Detect which cell encompasses the target text, then output its (X, Y) center coordinate. 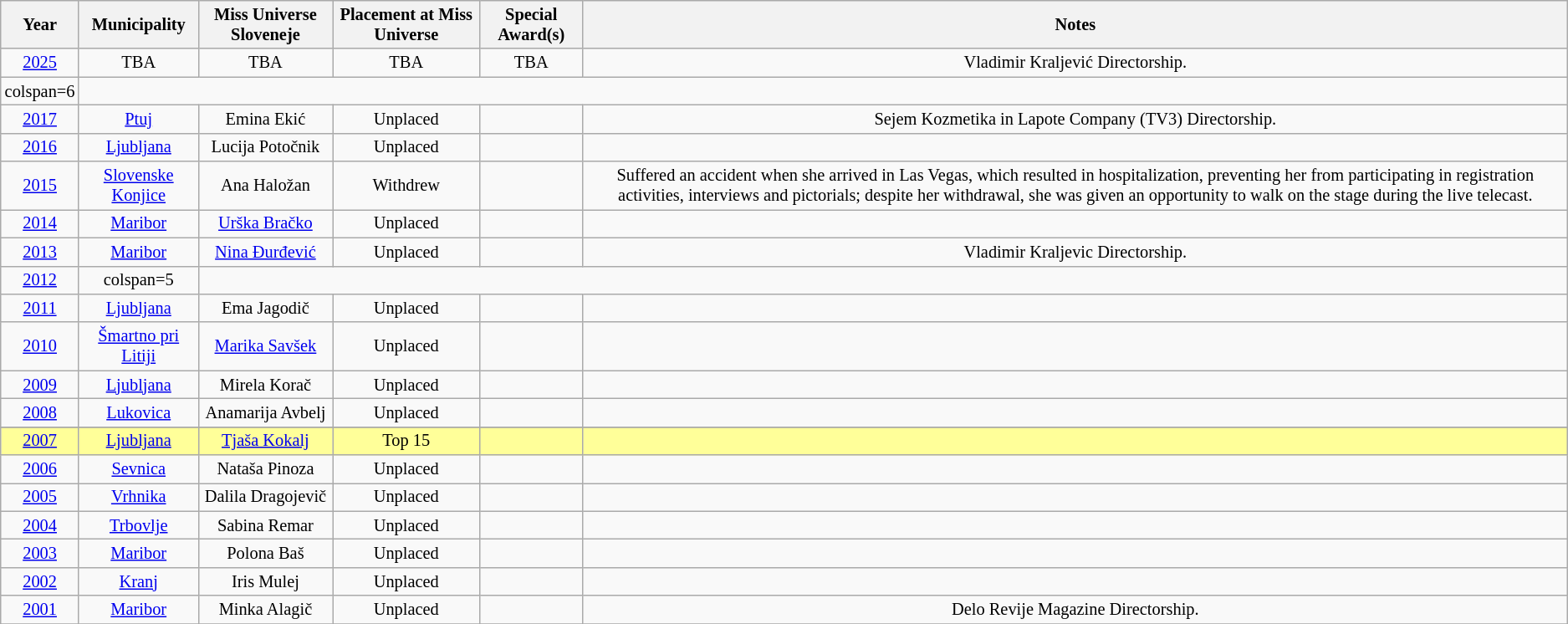
2009 (40, 385)
Notes (1075, 24)
Slovenske Konjice (139, 186)
Top 15 (406, 441)
2010 (40, 346)
Šmartno pri Litiji (139, 346)
colspan=6 (40, 91)
2011 (40, 308)
Trbovlje (139, 525)
Mirela Korač (266, 385)
2008 (40, 412)
Sabina Remar (266, 525)
Miss Universe Sloveneje (266, 24)
2015 (40, 186)
Emina Ekić (266, 119)
2025 (40, 63)
2003 (40, 553)
Kranj (139, 581)
2007 (40, 441)
Dalila Dragojevič (266, 497)
Tjaša Kokalj (266, 441)
Lukovica (139, 412)
Iris Mulej (266, 581)
2005 (40, 497)
Nina Đurđević (266, 252)
2017 (40, 119)
Vladimir Kraljevic Directorship. (1075, 252)
2006 (40, 469)
Year (40, 24)
Marika Savšek (266, 346)
Ema Jagodič (266, 308)
Minka Alagič (266, 610)
2004 (40, 525)
Lucija Potočnik (266, 147)
Delo Revije Magazine Directorship. (1075, 610)
Urška Bračko (266, 223)
Polona Baš (266, 553)
2016 (40, 147)
Anamarija Avbelj (266, 412)
Withdrew (406, 186)
Vrhnika (139, 497)
2012 (40, 280)
2014 (40, 223)
2013 (40, 252)
Ana Haložan (266, 186)
2002 (40, 581)
colspan=5 (139, 280)
Sevnica (139, 469)
Sejem Kozmetika in Lapote Company (TV3) Directorship. (1075, 119)
Placement at Miss Universe (406, 24)
2001 (40, 610)
Ptuj (139, 119)
Municipality (139, 24)
Nataša Pinoza (266, 469)
Special Award(s) (532, 24)
Vladimir Kraljević Directorship. (1075, 63)
